Capture the cell that displays the provided text and extract its [X, Y] central coordinate. 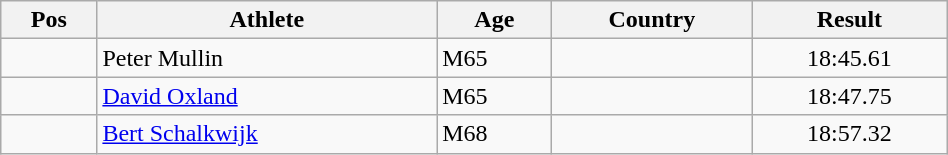
18:47.75 [850, 96]
Bert Schalkwijk [267, 134]
M68 [494, 134]
David Oxland [267, 96]
Age [494, 20]
Pos [49, 20]
18:45.61 [850, 58]
Result [850, 20]
18:57.32 [850, 134]
Athlete [267, 20]
Peter Mullin [267, 58]
Country [652, 20]
